Extract the [X, Y] coordinate from the center of the cell holding the provided text.  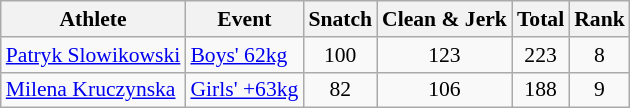
Athlete [94, 19]
100 [340, 55]
Rank [600, 19]
9 [600, 90]
188 [540, 90]
Girls' +63kg [244, 90]
Total [540, 19]
Boys' 62kg [244, 55]
Milena Kruczynska [94, 90]
106 [444, 90]
8 [600, 55]
Event [244, 19]
82 [340, 90]
Clean & Jerk [444, 19]
123 [444, 55]
223 [540, 55]
Patryk Slowikowski [94, 55]
Snatch [340, 19]
